Search for the cell housing the specified text and yield its (x, y) center coordinate. 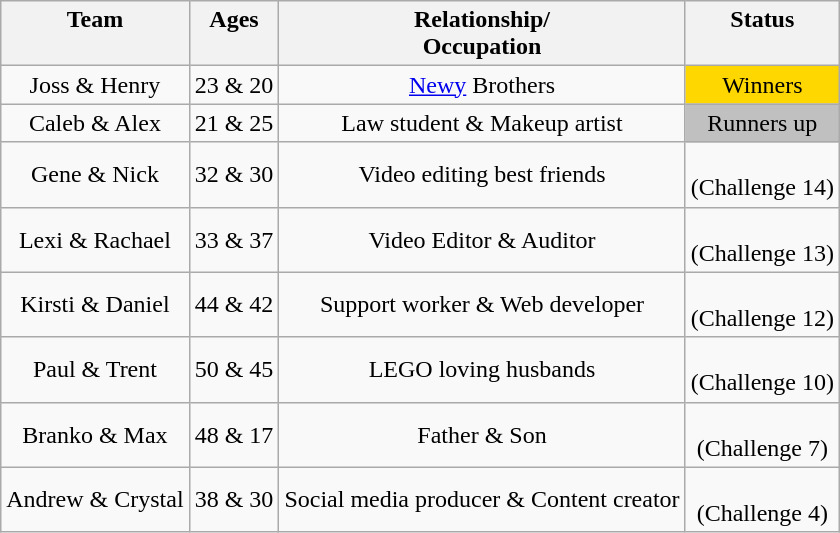
Caleb & Alex (95, 123)
Paul & Trent (95, 370)
48 & 17 (234, 434)
21 & 25 (234, 123)
Status (762, 34)
Branko & Max (95, 434)
Support worker & Web developer (482, 304)
Lexi & Rachael (95, 240)
Law student & Makeup artist (482, 123)
(Challenge 12) (762, 304)
Kirsti & Daniel (95, 304)
Andrew & Crystal (95, 500)
LEGO loving husbands (482, 370)
(Challenge 14) (762, 174)
Video Editor & Auditor (482, 240)
38 & 30 (234, 500)
44 & 42 (234, 304)
Video editing best friends (482, 174)
Winners (762, 85)
(Challenge 10) (762, 370)
Newy Brothers (482, 85)
Gene & Nick (95, 174)
33 & 37 (234, 240)
32 & 30 (234, 174)
Relationship/Occupation (482, 34)
(Challenge 7) (762, 434)
Team (95, 34)
23 & 20 (234, 85)
(Challenge 13) (762, 240)
Social media producer & Content creator (482, 500)
Father & Son (482, 434)
Runners up (762, 123)
(Challenge 4) (762, 500)
50 & 45 (234, 370)
Ages (234, 34)
Joss & Henry (95, 85)
